Extract the [X, Y] coordinate from the center of the cell holding the provided text.  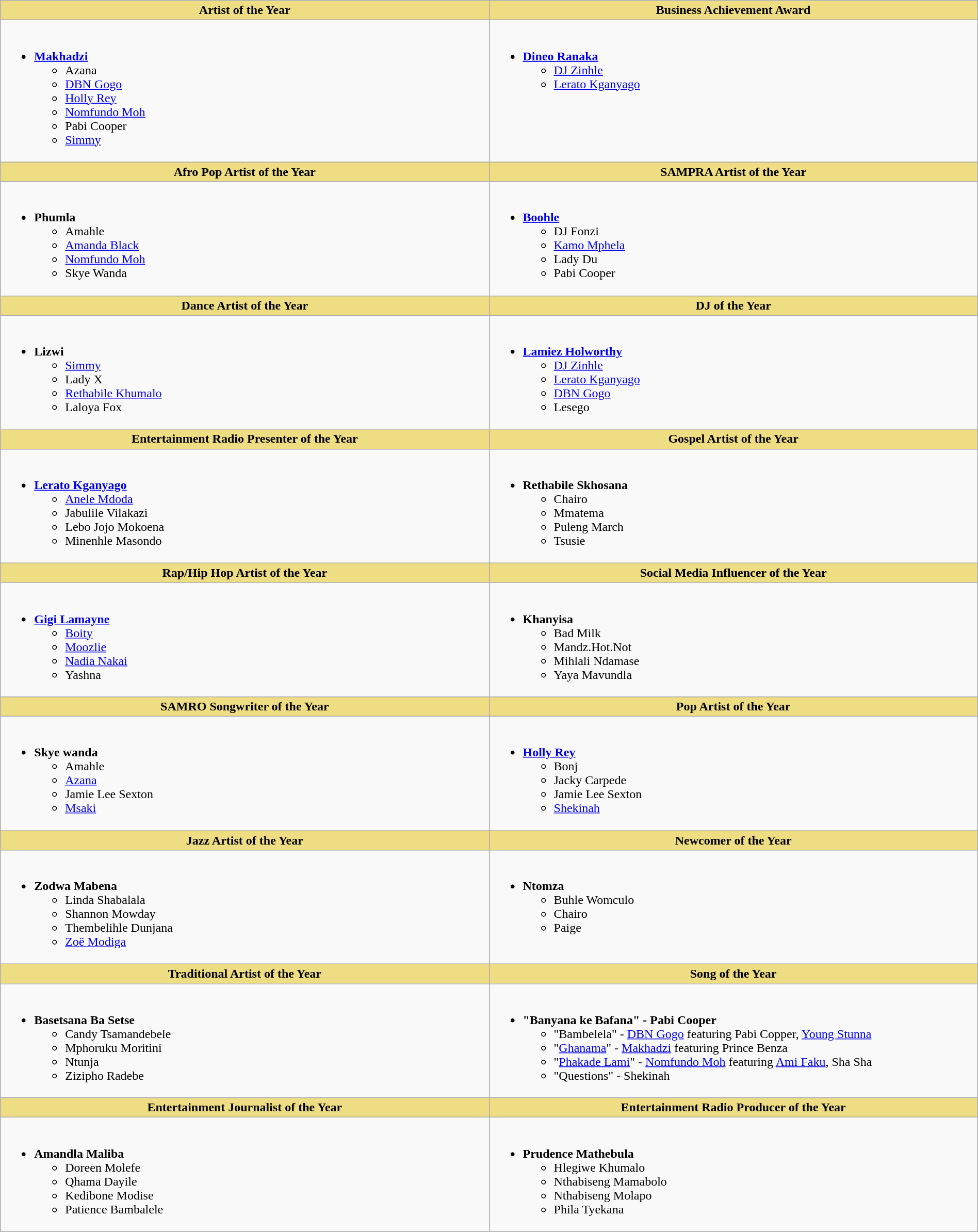
Dance Artist of the Year [244, 305]
LizwiSimmyLady XRethabile KhumaloLaloya Fox [244, 372]
DJ of the Year [733, 305]
Gospel Artist of the Year [733, 439]
Rethabile SkhosanaChairoMmatemaPuleng MarchTsusie [733, 506]
Basetsana Ba SetseCandy TsamandebeleMphoruku MoritiniNtunjaZizipho Radebe [244, 1041]
KhanyisaBad MilkMandz.Hot.NotMihlali NdamaseYaya Mavundla [733, 640]
Amandla MalibaDoreen MolefeQhama DayileKedibone ModisePatience Bambalele [244, 1174]
Skye wandaAmahleAzanaJamie Lee SextonMsaki [244, 773]
Entertainment Radio Producer of the Year [733, 1108]
BoohleDJ FonziKamo MphelaLady DuPabi Cooper [733, 238]
Business Achievement Award [733, 10]
Lamiez HolworthyDJ ZinhleLerato KganyagoDBN GogoLesego [733, 372]
Song of the Year [733, 974]
Entertainment Radio Presenter of the Year [244, 439]
SAMRO Songwriter of the Year [244, 706]
Holly ReyBonjJacky CarpedeJamie Lee SextonShekinah [733, 773]
Artist of the Year [244, 10]
Jazz Artist of the Year [244, 840]
SAMPRA Artist of the Year [733, 172]
Newcomer of the Year [733, 840]
MakhadziAzanaDBN GogoHolly ReyNomfundo MohPabi CooperSimmy [244, 91]
NtomzaBuhle WomculoChairoPaige [733, 907]
Pop Artist of the Year [733, 706]
Gigi LamayneBoityMoozlieNadia NakaiYashna [244, 640]
Social Media Influencer of the Year [733, 573]
Zodwa MabenaLinda ShabalalaShannon MowdayThembelihle DunjanaZoë Modiga [244, 907]
Entertainment Journalist of the Year [244, 1108]
Afro Pop Artist of the Year [244, 172]
Rap/Hip Hop Artist of the Year [244, 573]
Dineo RanakaDJ ZinhleLerato Kganyago [733, 91]
Lerato KganyagoAnele MdodaJabulile VilakaziLebo Jojo MokoenaMinenhle Masondo [244, 506]
PhumlaAmahleAmanda BlackNomfundo MohSkye Wanda [244, 238]
Prudence MathebulaHlegiwe KhumaloNthabiseng MamaboloNthabiseng MolapoPhila Tyekana [733, 1174]
Traditional Artist of the Year [244, 974]
